Provide the [x, y] coordinate of the cell's center where the given text is located.  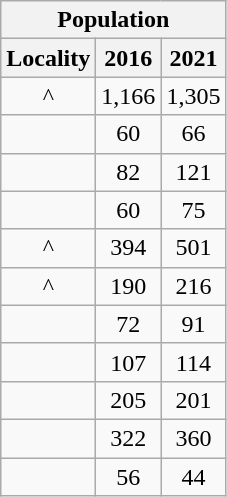
66 [194, 134]
1,166 [128, 96]
Population [114, 20]
107 [128, 362]
2016 [128, 58]
44 [194, 477]
114 [194, 362]
2021 [194, 58]
91 [194, 324]
205 [128, 400]
Locality [48, 58]
82 [128, 172]
75 [194, 210]
201 [194, 400]
1,305 [194, 96]
394 [128, 248]
501 [194, 248]
121 [194, 172]
72 [128, 324]
216 [194, 286]
360 [194, 438]
56 [128, 477]
190 [128, 286]
322 [128, 438]
